Extract the (X, Y) coordinate from the center of the cell holding the provided text.  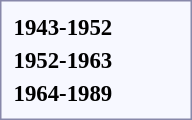
1964-1989 (63, 93)
1943-1952 (63, 27)
1952-1963 (63, 60)
